Provide the [x, y] coordinate of the cell's center where the given text is located.  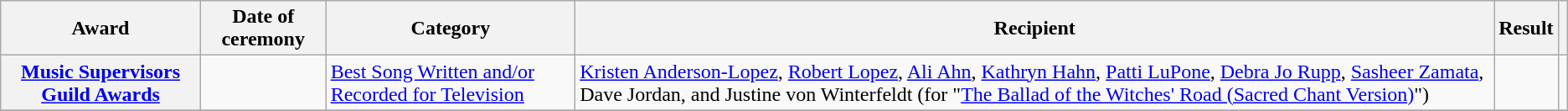
Date of ceremony [263, 29]
Best Song Written and/or Recorded for Television [451, 82]
Award [101, 29]
Result [1526, 29]
Category [451, 29]
Recipient [1035, 29]
Music Supervisors Guild Awards [101, 82]
